Return the (x, y) coordinate for the center point of the cell that contains the specified text.  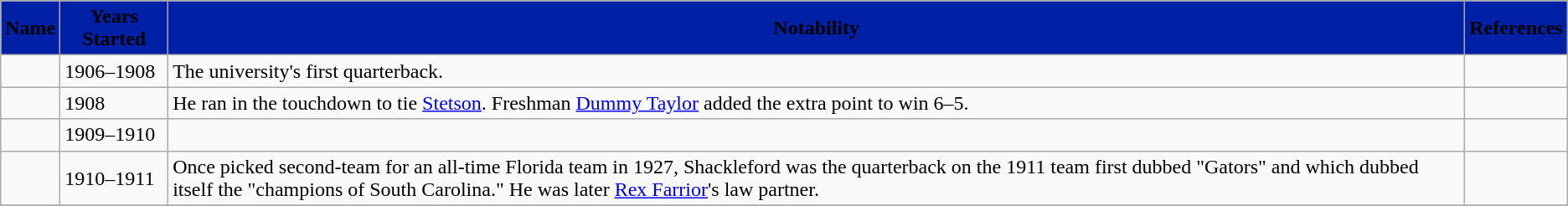
He ran in the touchdown to tie Stetson. Freshman Dummy Taylor added the extra point to win 6–5. (817, 103)
1906–1908 (114, 71)
References (1516, 28)
Notability (817, 28)
1910–1911 (114, 178)
Years Started (114, 28)
1908 (114, 103)
The university's first quarterback. (817, 71)
Name (30, 28)
1909–1910 (114, 135)
